Capture the cell that displays the provided text and extract its [X, Y] central coordinate. 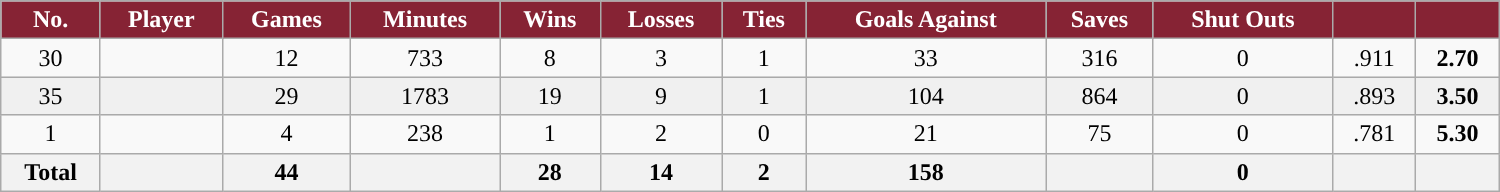
29 [286, 96]
35 [51, 96]
19 [550, 96]
Wins [550, 20]
1783 [426, 96]
2.70 [1458, 58]
14 [661, 172]
.911 [1374, 58]
Saves [1100, 20]
Total [51, 172]
33 [926, 58]
28 [550, 172]
8 [550, 58]
No. [51, 20]
3 [661, 58]
44 [286, 172]
.781 [1374, 134]
Losses [661, 20]
316 [1100, 58]
75 [1100, 134]
9 [661, 96]
Shut Outs [1243, 20]
238 [426, 134]
Minutes [426, 20]
Goals Against [926, 20]
864 [1100, 96]
104 [926, 96]
158 [926, 172]
Games [286, 20]
3.50 [1458, 96]
733 [426, 58]
4 [286, 134]
Player [161, 20]
.893 [1374, 96]
30 [51, 58]
21 [926, 134]
5.30 [1458, 134]
12 [286, 58]
Ties [764, 20]
